Capture the cell that displays the provided text and extract its (x, y) central coordinate. 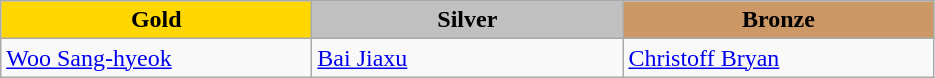
Bronze (778, 20)
Woo Sang-hyeok (156, 58)
Christoff Bryan (778, 58)
Bai Jiaxu (468, 58)
Gold (156, 20)
Silver (468, 20)
